Pinpoint the cell where the given text exists, returning its (X, Y) midpoint coordinate. 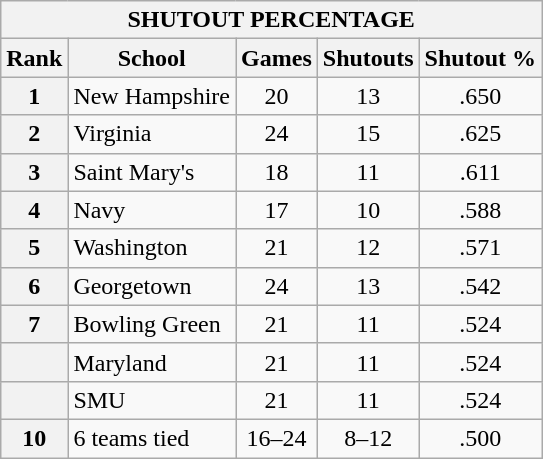
Saint Mary's (152, 172)
Georgetown (152, 286)
17 (277, 210)
Shutout % (480, 58)
.571 (480, 248)
.650 (480, 96)
6 (34, 286)
18 (277, 172)
8–12 (368, 438)
Maryland (152, 362)
6 teams tied (152, 438)
SHUTOUT PERCENTAGE (272, 20)
16–24 (277, 438)
Virginia (152, 134)
.611 (480, 172)
Games (277, 58)
15 (368, 134)
SMU (152, 400)
2 (34, 134)
New Hampshire (152, 96)
.588 (480, 210)
7 (34, 324)
20 (277, 96)
5 (34, 248)
Shutouts (368, 58)
Bowling Green (152, 324)
.542 (480, 286)
1 (34, 96)
Rank (34, 58)
Washington (152, 248)
School (152, 58)
.500 (480, 438)
.625 (480, 134)
4 (34, 210)
3 (34, 172)
Navy (152, 210)
12 (368, 248)
